Return (X, Y) of the center of cell containing provided text 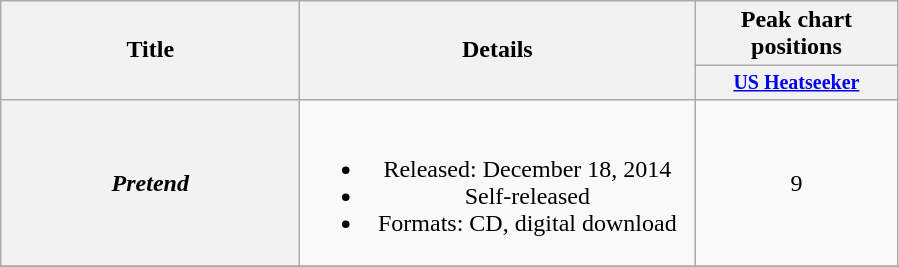
Released: December 18, 2014Self-releasedFormats: CD, digital download (498, 182)
9 (796, 182)
Title (150, 50)
Pretend (150, 182)
Peak chart positions (796, 34)
Details (498, 50)
US Heatseeker (796, 82)
